Extract the [x, y] coordinate from the center of the cell holding the provided text.  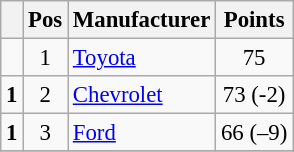
66 (–9) [254, 133]
2 [46, 95]
Toyota [142, 58]
Pos [46, 20]
Manufacturer [142, 20]
Ford [142, 133]
Chevrolet [142, 95]
Points [254, 20]
73 (-2) [254, 95]
3 [46, 133]
75 [254, 58]
